Return (x, y) of the center of cell containing provided text 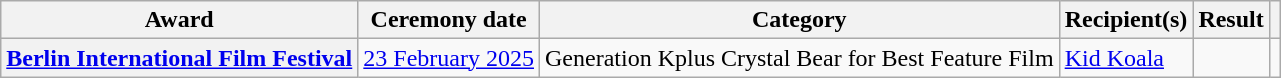
Category (800, 20)
Result (1231, 20)
Recipient(s) (1126, 20)
Kid Koala (1126, 58)
Generation Kplus Crystal Bear for Best Feature Film (800, 58)
Award (180, 20)
23 February 2025 (449, 58)
Berlin International Film Festival (180, 58)
Ceremony date (449, 20)
